For the text-containing cell, return its midpoint in [x, y] coordinate format. 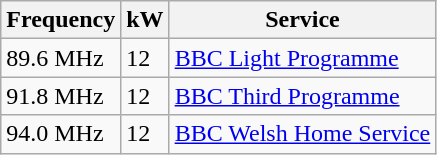
Frequency [61, 20]
Service [302, 20]
89.6 MHz [61, 58]
BBC Third Programme [302, 96]
BBC Light Programme [302, 58]
BBC Welsh Home Service [302, 134]
kW [145, 20]
94.0 MHz [61, 134]
91.8 MHz [61, 96]
